Search for the cell housing the specified text and yield its [X, Y] center coordinate. 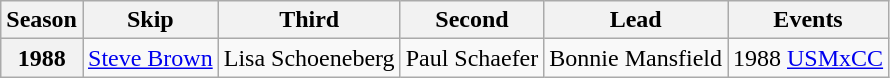
Second [472, 20]
Events [808, 20]
Third [309, 20]
Season [42, 20]
Steve Brown [150, 58]
Lisa Schoeneberg [309, 58]
Bonnie Mansfield [636, 58]
Paul Schaefer [472, 58]
1988 USMxCC [808, 58]
Skip [150, 20]
1988 [42, 58]
Lead [636, 20]
